From the cell containing the given text, extract its center point as (X, Y) coordinate. 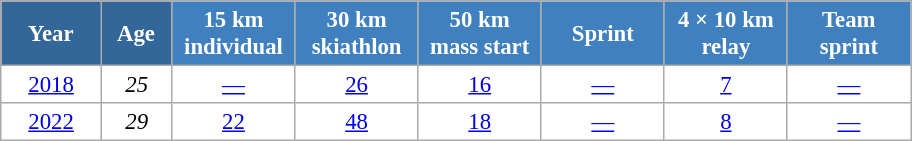
30 km skiathlon (356, 34)
22 (234, 122)
4 × 10 km relay (726, 34)
7 (726, 85)
25 (136, 85)
48 (356, 122)
16 (480, 85)
26 (356, 85)
2022 (52, 122)
Team sprint (848, 34)
18 (480, 122)
Age (136, 34)
50 km mass start (480, 34)
2018 (52, 85)
29 (136, 122)
8 (726, 122)
Year (52, 34)
15 km individual (234, 34)
Sprint (602, 34)
